Determine the [X, Y] coordinate at the center of the cell enclosing the given text.  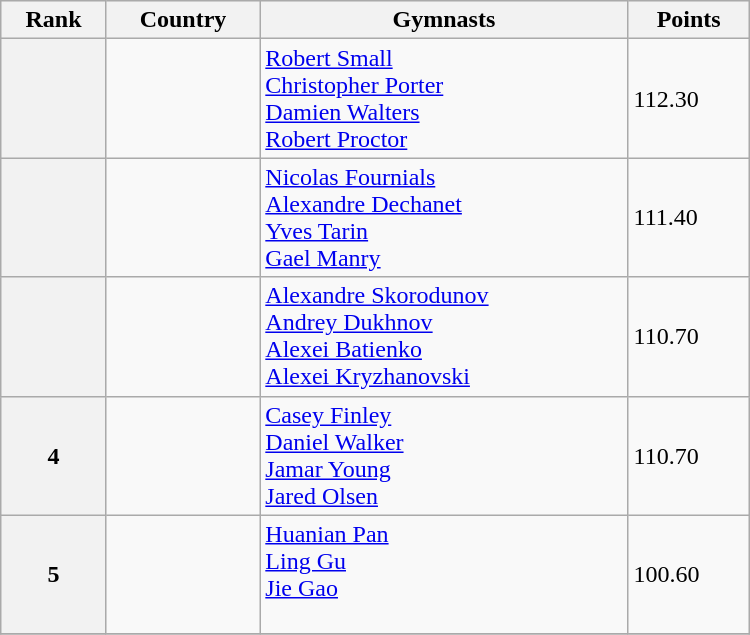
4 [54, 456]
100.60 [688, 574]
Gymnasts [444, 20]
Huanian PanLing GuJie Gao [444, 574]
Rank [54, 20]
Points [688, 20]
Country [183, 20]
112.30 [688, 98]
Robert SmallChristopher PorterDamien WaltersRobert Proctor [444, 98]
Alexandre SkorodunovAndrey DukhnovAlexei Batienko Alexei Kryzhanovski [444, 336]
Casey FinleyDaniel WalkerJamar YoungJared Olsen [444, 456]
Nicolas FournialsAlexandre DechanetYves TarinGael Manry [444, 218]
5 [54, 574]
111.40 [688, 218]
